Output the [X, Y] coordinate of the center of the cell containing the given text.  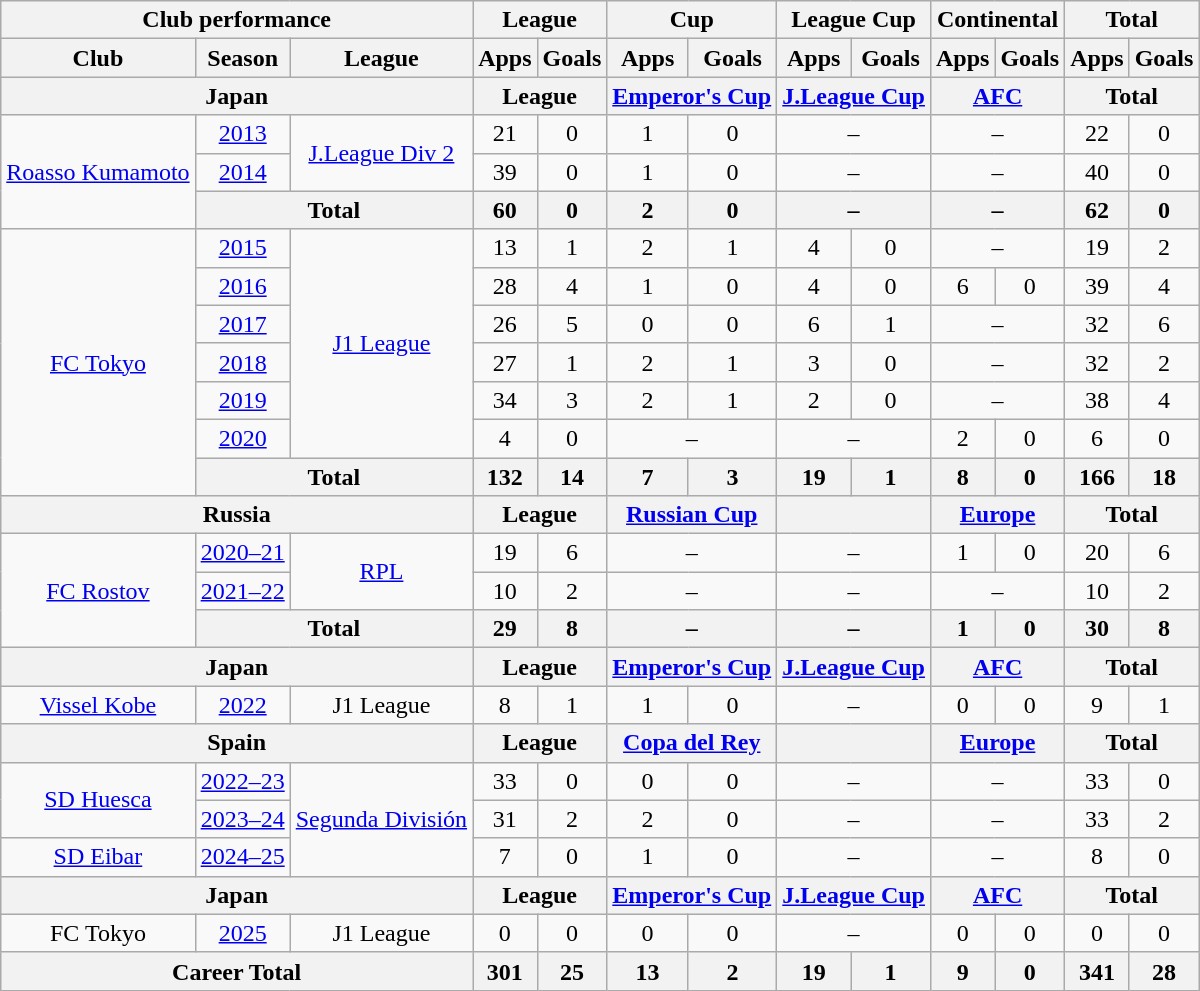
SD Huesca [98, 800]
29 [505, 629]
166 [1097, 477]
2020 [242, 438]
26 [505, 324]
31 [505, 819]
2025 [242, 933]
Roasso Kumamoto [98, 172]
14 [572, 477]
2014 [242, 172]
J.League Div 2 [381, 153]
League Cup [854, 20]
FC Rostov [98, 591]
Cup [692, 20]
30 [1097, 629]
38 [1097, 400]
60 [505, 210]
25 [572, 971]
RPL [381, 572]
Career Total [237, 971]
341 [1097, 971]
Segunda División [381, 819]
2016 [242, 286]
62 [1097, 210]
2019 [242, 400]
22 [1097, 134]
2023–24 [242, 819]
18 [1164, 477]
2017 [242, 324]
Russia [237, 515]
2015 [242, 248]
2021–22 [242, 591]
Copa del Rey [692, 743]
2022–23 [242, 781]
Season [242, 58]
27 [505, 362]
2018 [242, 362]
301 [505, 971]
21 [505, 134]
2020–21 [242, 553]
2013 [242, 134]
2022 [242, 705]
Spain [237, 743]
40 [1097, 172]
5 [572, 324]
Continental [997, 20]
Club [98, 58]
2024–25 [242, 857]
132 [505, 477]
Vissel Kobe [98, 705]
SD Eibar [98, 857]
Russian Cup [692, 515]
34 [505, 400]
20 [1097, 553]
Club performance [237, 20]
